Locate the cell with the specified text and output its [x, y] center coordinate. 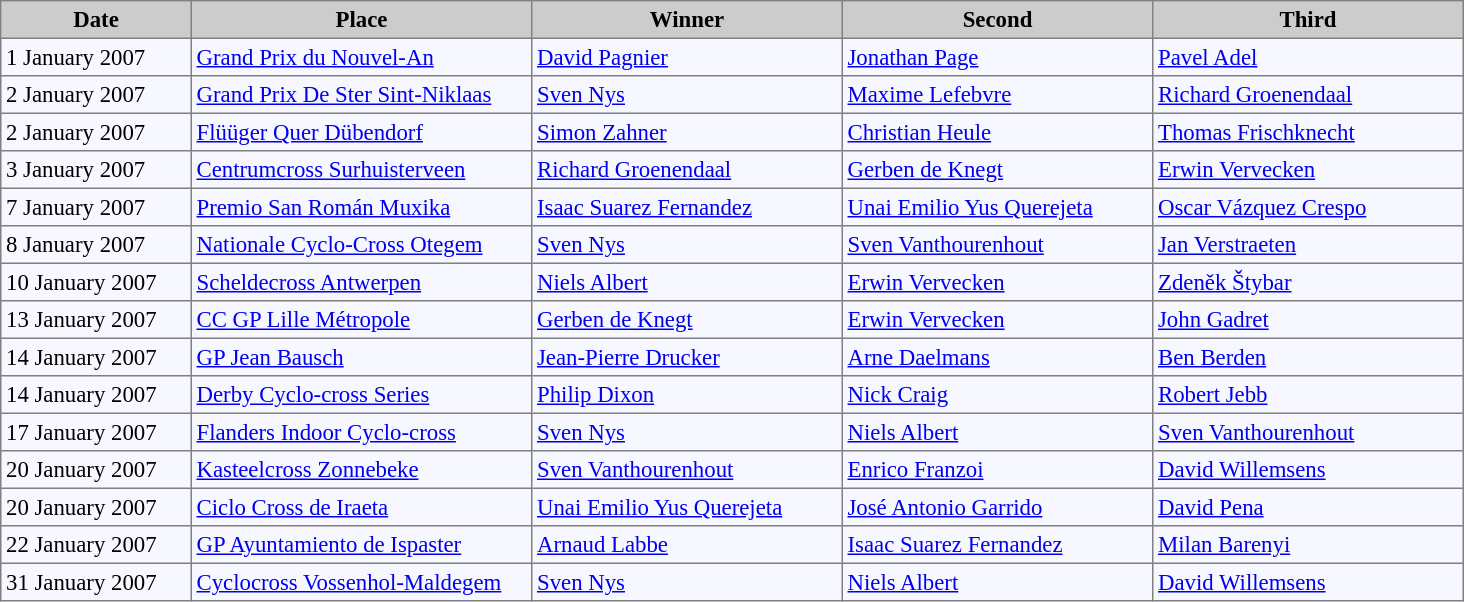
Jean-Pierre Drucker [687, 357]
Date [96, 20]
Flanders Indoor Cyclo-cross [361, 432]
Cyclocross Vossenhol-Maldegem [361, 582]
Thomas Frischknecht [1308, 132]
Flüüger Quer Dübendorf [361, 132]
1 January 2007 [96, 57]
CC GP Lille Métropole [361, 320]
Jonathan Page [997, 57]
Scheldecross Antwerpen [361, 282]
7 January 2007 [96, 207]
Pavel Adel [1308, 57]
Enrico Franzoi [997, 470]
Nick Craig [997, 395]
10 January 2007 [96, 282]
31 January 2007 [96, 582]
Nationale Cyclo-Cross Otegem [361, 245]
Premio San Román Muxika [361, 207]
Winner [687, 20]
8 January 2007 [96, 245]
Jan Verstraeten [1308, 245]
José Antonio Garrido [997, 507]
Zdeněk Štybar [1308, 282]
David Pagnier [687, 57]
Arnaud Labbe [687, 545]
13 January 2007 [96, 320]
Robert Jebb [1308, 395]
Ciclo Cross de Iraeta [361, 507]
Oscar Vázquez Crespo [1308, 207]
Centrumcross Surhuisterveen [361, 170]
Grand Prix De Ster Sint-Niklaas [361, 95]
22 January 2007 [96, 545]
John Gadret [1308, 320]
Maxime Lefebvre [997, 95]
3 January 2007 [96, 170]
Kasteelcross Zonnebeke [361, 470]
Ben Berden [1308, 357]
Grand Prix du Nouvel-An [361, 57]
Arne Daelmans [997, 357]
Christian Heule [997, 132]
GP Ayuntamiento de Ispaster [361, 545]
Milan Barenyi [1308, 545]
GP Jean Bausch [361, 357]
17 January 2007 [96, 432]
Place [361, 20]
Third [1308, 20]
Simon Zahner [687, 132]
David Pena [1308, 507]
Derby Cyclo-cross Series [361, 395]
Second [997, 20]
Philip Dixon [687, 395]
